Scan for the cell matching the given text and deliver its [X, Y] coordinate at center. 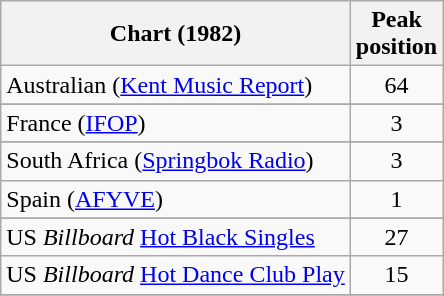
64 [396, 85]
US Billboard Hot Black Singles [176, 237]
Peakposition [396, 34]
27 [396, 237]
15 [396, 275]
Chart (1982) [176, 34]
US Billboard Hot Dance Club Play [176, 275]
South Africa (Springbok Radio) [176, 161]
1 [396, 199]
France (IFOP) [176, 123]
Australian (Kent Music Report) [176, 85]
Spain (AFYVE) [176, 199]
